Determine the [x, y] coordinate at the center of the cell enclosing the given text.  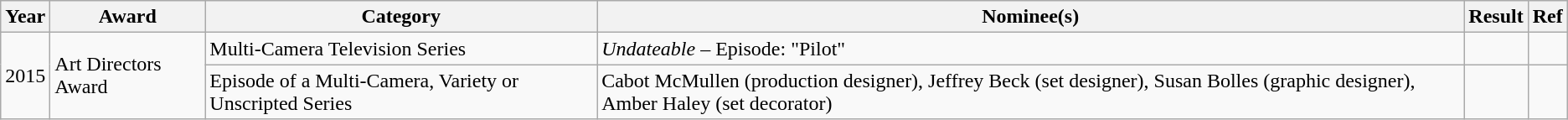
Episode of a Multi-Camera, Variety or Unscripted Series [401, 92]
Result [1496, 17]
Undateable – Episode: "Pilot" [1030, 49]
Nominee(s) [1030, 17]
2015 [25, 76]
Ref [1548, 17]
Art Directors Award [127, 76]
Award [127, 17]
Multi-Camera Television Series [401, 49]
Cabot McMullen (production designer), Jeffrey Beck (set designer), Susan Bolles (graphic designer), Amber Haley (set decorator) [1030, 92]
Year [25, 17]
Category [401, 17]
